Extract the [x, y] coordinate from the center of the cell holding the provided text.  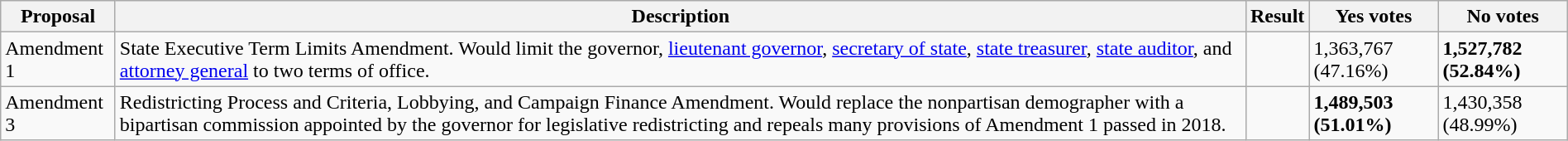
Proposal [58, 17]
Yes votes [1374, 17]
1,489,503 (51.01%) [1374, 113]
1,527,782 (52.84%) [1503, 60]
Result [1277, 17]
Description [680, 17]
1,430,358 (48.99%) [1503, 113]
No votes [1503, 17]
Amendment 3 [58, 113]
1,363,767 (47.16%) [1374, 60]
Amendment 1 [58, 60]
